Scan for the cell matching the given text and deliver its (x, y) coordinate at center. 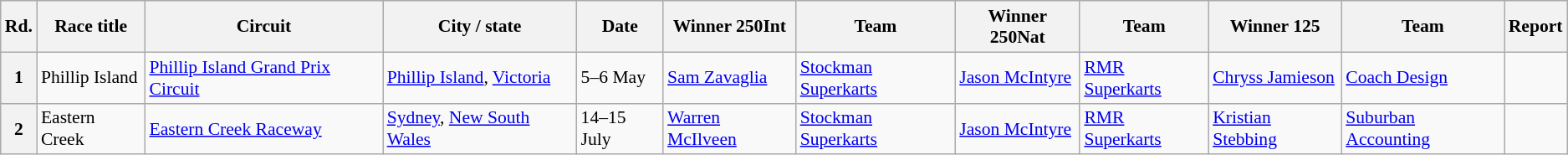
Chryss Jamieson (1274, 77)
Date (621, 27)
Report (1535, 27)
1 (18, 77)
2 (18, 129)
5–6 May (621, 77)
Eastern Creek Raceway (263, 129)
Warren McIlveen (729, 129)
Kristian Stebbing (1274, 129)
Sam Zavaglia (729, 77)
Race title (91, 27)
Circuit (263, 27)
Rd. (18, 27)
Phillip Island, Victoria (480, 77)
Phillip Island (91, 77)
Winner 250Int (729, 27)
Winner 125 (1274, 27)
Eastern Creek (91, 129)
Coach Design (1422, 77)
Sydney, New South Wales (480, 129)
14–15 July (621, 129)
Suburban Accounting (1422, 129)
Winner 250Nat (1017, 27)
City / state (480, 27)
Phillip Island Grand Prix Circuit (263, 77)
